Output the [X, Y] coordinate of the center of the cell containing the given text.  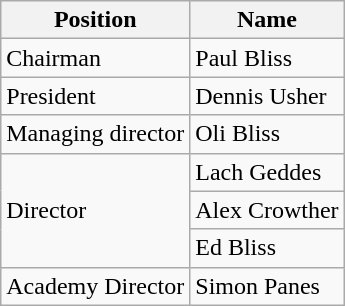
Alex Crowther [267, 210]
Position [96, 20]
Director [96, 210]
Managing director [96, 134]
Name [267, 20]
Oli Bliss [267, 134]
President [96, 96]
Academy Director [96, 286]
Chairman [96, 58]
Ed Bliss [267, 248]
Lach Geddes [267, 172]
Paul Bliss [267, 58]
Simon Panes [267, 286]
Dennis Usher [267, 96]
